Provide the (X, Y) coordinate of the cell's center where the given text is located.  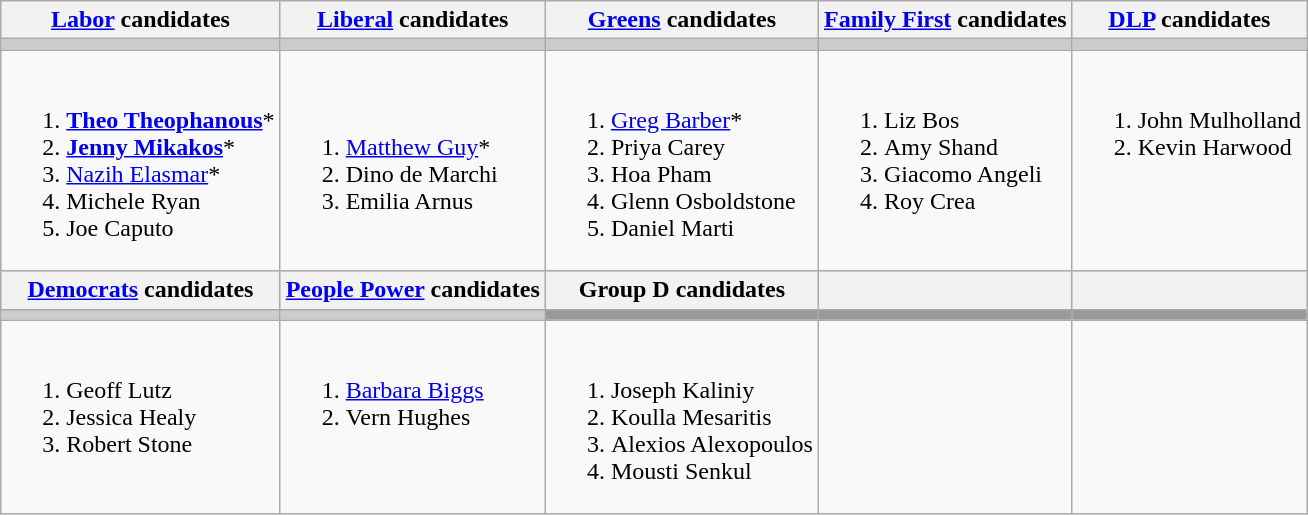
Joseph KaliniyKoulla MesaritisAlexios AlexopoulosMousti Senkul (682, 417)
Liberal candidates (412, 20)
Geoff LutzJessica HealyRobert Stone (140, 417)
Greg Barber*Priya CareyHoa PhamGlenn OsboldstoneDaniel Marti (682, 160)
Matthew Guy*Dino de MarchiEmilia Arnus (412, 160)
Group D candidates (682, 290)
Greens candidates (682, 20)
John MulhollandKevin Harwood (1189, 160)
Barbara BiggsVern Hughes (412, 417)
Theo Theophanous*Jenny Mikakos*Nazih Elasmar*Michele RyanJoe Caputo (140, 160)
DLP candidates (1189, 20)
Democrats candidates (140, 290)
Labor candidates (140, 20)
Family First candidates (945, 20)
People Power candidates (412, 290)
Liz BosAmy ShandGiacomo AngeliRoy Crea (945, 160)
